Capture the cell that displays the provided text and extract its (x, y) central coordinate. 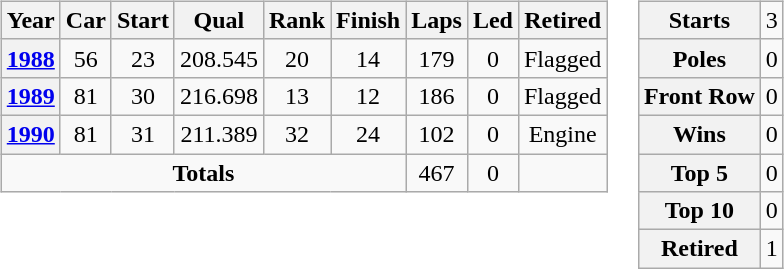
Qual (218, 20)
Led (492, 20)
179 (437, 58)
Finish (368, 20)
Front Row (699, 96)
Poles (699, 58)
Totals (203, 173)
216.698 (218, 96)
Starts (699, 20)
23 (142, 58)
Top 5 (699, 173)
Engine (562, 134)
Year (30, 20)
12 (368, 96)
Top 10 (699, 211)
3 (772, 20)
1988 (30, 58)
14 (368, 58)
211.389 (218, 134)
20 (296, 58)
Car (86, 20)
1989 (30, 96)
13 (296, 96)
31 (142, 134)
Start (142, 20)
Rank (296, 20)
Wins (699, 134)
208.545 (218, 58)
30 (142, 96)
186 (437, 96)
32 (296, 134)
102 (437, 134)
467 (437, 173)
Laps (437, 20)
56 (86, 58)
1 (772, 249)
24 (368, 134)
1990 (30, 134)
